Detect which cell encompasses the target text, then output its (x, y) center coordinate. 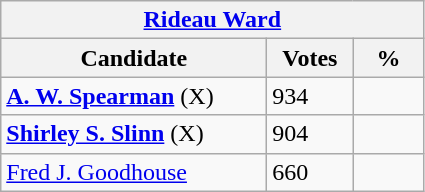
A. W. Spearman (X) (134, 96)
904 (310, 134)
Rideau Ward (212, 20)
Fred J. Goodhouse (134, 172)
% (388, 58)
Candidate (134, 58)
660 (310, 172)
934 (310, 96)
Votes (310, 58)
Shirley S. Slinn (X) (134, 134)
